Detect which cell encompasses the target text, then output its [X, Y] center coordinate. 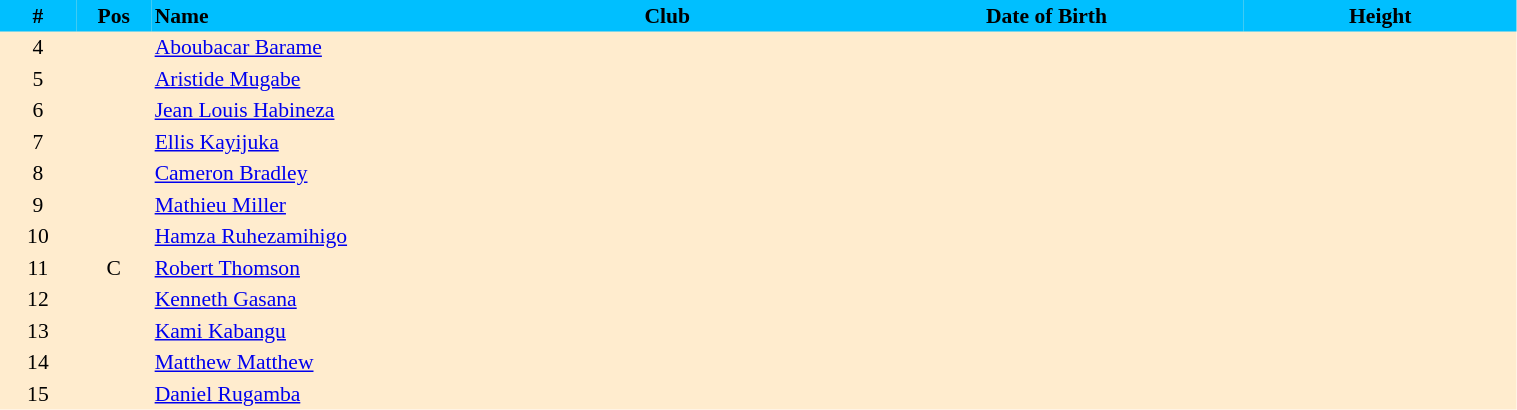
5 [38, 79]
Pos [114, 16]
15 [38, 394]
Mathieu Miller [319, 205]
Name [319, 16]
Cameron Bradley [319, 174]
10 [38, 236]
C [114, 268]
Hamza Ruhezamihigo [319, 236]
6 [38, 110]
Kenneth Gasana [319, 300]
Jean Louis Habineza [319, 110]
12 [38, 300]
# [38, 16]
13 [38, 331]
Date of Birth [1046, 16]
7 [38, 142]
Daniel Rugamba [319, 394]
Aristide Mugabe [319, 79]
Club [667, 16]
8 [38, 174]
Height [1380, 16]
4 [38, 48]
Ellis Kayijuka [319, 142]
Aboubacar Barame [319, 48]
Kami Kabangu [319, 331]
14 [38, 362]
Robert Thomson [319, 268]
Matthew Matthew [319, 362]
11 [38, 268]
9 [38, 205]
